From the cell containing the given text, extract its center point as (x, y) coordinate. 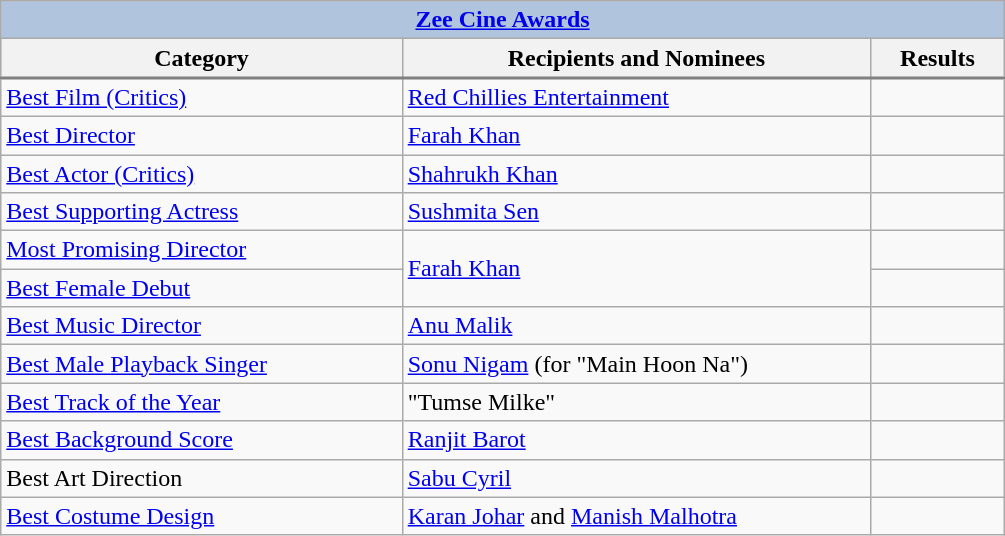
Category (202, 58)
Shahrukh Khan (636, 173)
Most Promising Director (202, 250)
Anu Malik (636, 326)
Best Actor (Critics) (202, 173)
Sonu Nigam (for "Main Hoon Na") (636, 364)
Best Director (202, 135)
Sabu Cyril (636, 478)
Best Music Director (202, 326)
Best Track of the Year (202, 402)
Sushmita Sen (636, 212)
Red Chillies Entertainment (636, 98)
Best Male Playback Singer (202, 364)
Best Supporting Actress (202, 212)
Best Film (Critics) (202, 98)
Best Female Debut (202, 288)
Best Costume Design (202, 516)
Karan Johar and Manish Malhotra (636, 516)
"Tumse Milke" (636, 402)
Ranjit Barot (636, 440)
Zee Cine Awards (503, 20)
Best Background Score (202, 440)
Recipients and Nominees (636, 58)
Results (938, 58)
Best Art Direction (202, 478)
